Capture the cell that displays the provided text and extract its (X, Y) central coordinate. 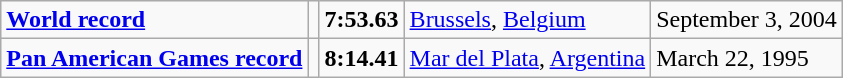
Pan American Games record (154, 58)
Brussels, Belgium (528, 20)
September 3, 2004 (747, 20)
8:14.41 (362, 58)
7:53.63 (362, 20)
March 22, 1995 (747, 58)
Mar del Plata, Argentina (528, 58)
World record (154, 20)
